Capture the cell that displays the provided text and extract its [X, Y] central coordinate. 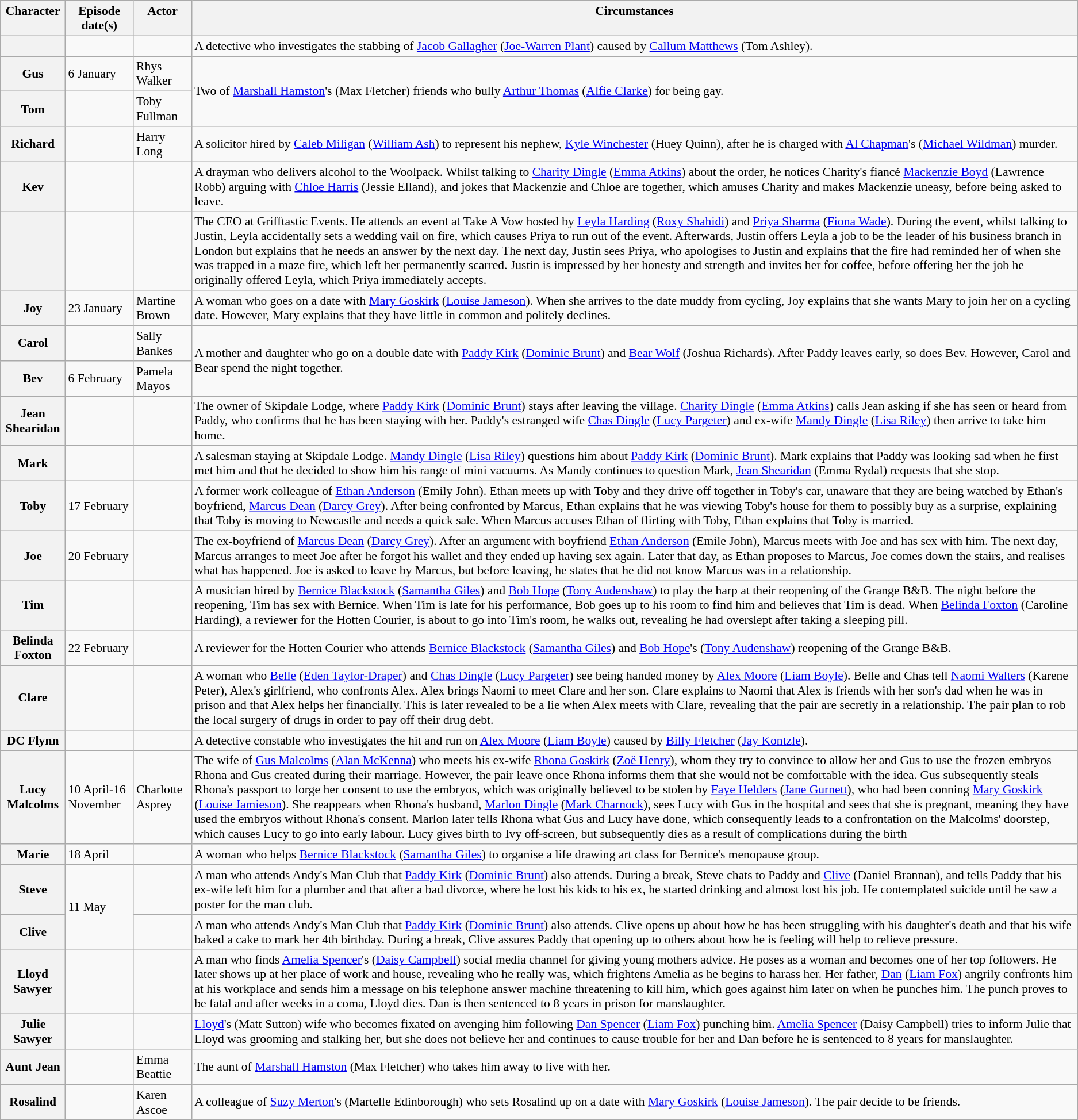
Lucy Malcolms [33, 797]
Toby Fullman [162, 109]
Harry Long [162, 144]
Rhys Walker [162, 74]
Aunt Jean [33, 1067]
Charlotte Asprey [162, 797]
Martine Brown [162, 308]
Toby [33, 506]
Steve [33, 890]
Clare [33, 698]
20 February [99, 555]
Joe [33, 555]
Mark [33, 463]
The aunt of Marshall Hamston (Max Fletcher) who takes him away to live with her. [634, 1067]
Actor [162, 18]
6 February [99, 378]
Character [33, 18]
17 February [99, 506]
Two of Marshall Hamston's (Max Fletcher) friends who bully Arthur Thomas (Alfie Clarke) for being gay. [634, 91]
Belinda Foxton [33, 649]
DC Flynn [33, 741]
11 May [99, 907]
Rosalind [33, 1102]
6 January [99, 74]
A colleague of Suzy Merton's (Martelle Edinborough) who sets Rosalind up on a date with Mary Goskirk (Louise Jameson). The pair decide to be friends. [634, 1102]
A detective who investigates the stabbing of Jacob Gallagher (Joe-Warren Plant) caused by Callum Matthews (Tom Ashley). [634, 46]
Kev [33, 186]
Julie Sawyer [33, 1031]
A reviewer for the Hotten Courier who attends Bernice Blackstock (Samantha Giles) and Bob Hope's (Tony Audenshaw) reopening of the Grange B&B. [634, 649]
Richard [33, 144]
Clive [33, 933]
A woman who helps Bernice Blackstock (Samantha Giles) to organise a life drawing art class for Bernice's menopause group. [634, 855]
Tom [33, 109]
Tim [33, 606]
Emma Beattie [162, 1067]
Carol [33, 344]
Circumstances [634, 18]
10 April-16 November [99, 797]
Jean Shearidan [33, 421]
Joy [33, 308]
Bev [33, 378]
Lloyd Sawyer [33, 982]
23 January [99, 308]
Marie [33, 855]
Pamela Mayos [162, 378]
Sally Bankes [162, 344]
22 February [99, 649]
18 April [99, 855]
A detective constable who investigates the hit and run on Alex Moore (Liam Boyle) caused by Billy Fletcher (Jay Kontzle). [634, 741]
Episode date(s) [99, 18]
Karen Ascoe [162, 1102]
Gus [33, 74]
